Output the (X, Y) coordinate of the center of the cell containing the given text.  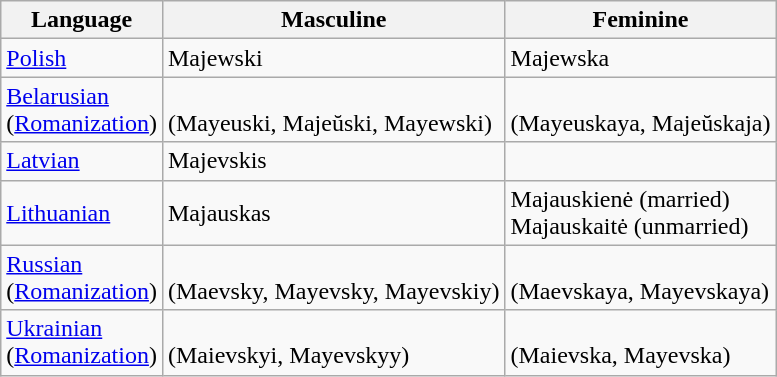
Latvian (82, 161)
Majewska (640, 58)
Ukrainian (Romanization) (82, 342)
(Maevskaya, Mayevskaya) (640, 278)
Majevskis (334, 161)
Lithuanian (82, 212)
Belarusian (Romanization) (82, 110)
(Maievskyi, Mayevskyy) (334, 342)
Masculine (334, 20)
(Maievska, Mayevska) (640, 342)
(Maevsky, Mayevsky, Mayevskiy) (334, 278)
(Mayeuski, Majeŭski, Mayewski) (334, 110)
Majauskienė (married)Majauskaitė (unmarried) (640, 212)
Polish (82, 58)
Language (82, 20)
Majauskas (334, 212)
Feminine (640, 20)
(Mayeuskaya, Majeŭskaja) (640, 110)
Russian (Romanization) (82, 278)
Majewski (334, 58)
